Return the [x, y] coordinate for the center point of the cell that contains the specified text.  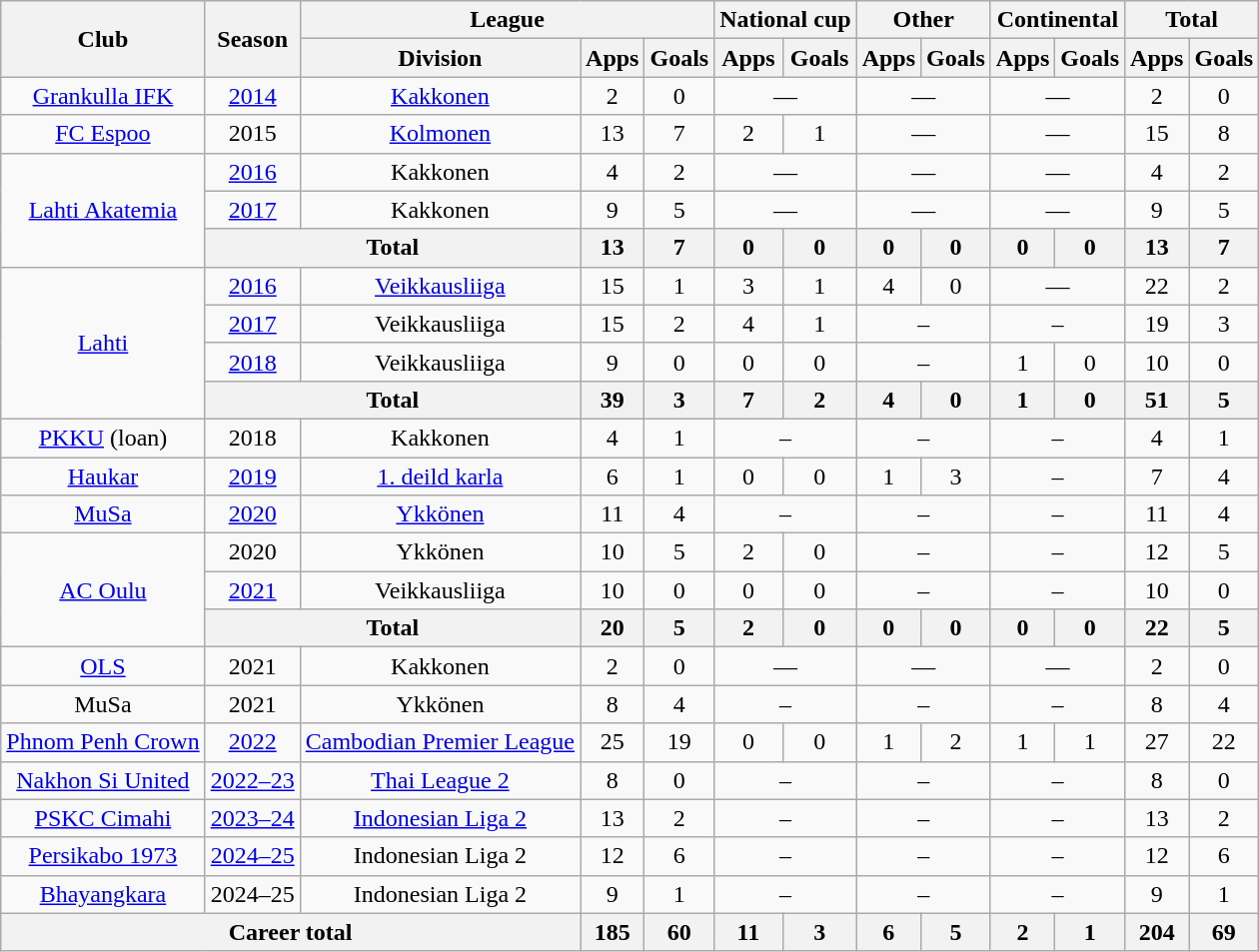
Cambodian Premier League [440, 742]
185 [613, 932]
25 [613, 742]
OLS [103, 666]
51 [1157, 400]
Lahti Akatemia [103, 210]
2022–23 [252, 780]
Other [923, 20]
Kolmonen [440, 134]
27 [1157, 742]
Continental [1057, 20]
PKKU (loan) [103, 438]
2022 [252, 742]
Lahti [103, 343]
National cup [785, 20]
39 [613, 400]
Haukar [103, 476]
Division [440, 58]
Career total [291, 932]
1. deild karla [440, 476]
69 [1224, 932]
Persikabo 1973 [103, 856]
FC Espoo [103, 134]
Club [103, 39]
League [507, 20]
60 [679, 932]
PSKC Cimahi [103, 818]
AC Oulu [103, 590]
Grankulla IFK [103, 96]
2014 [252, 96]
2019 [252, 476]
2015 [252, 134]
2023–24 [252, 818]
20 [613, 628]
Season [252, 39]
Bhayangkara [103, 894]
Phnom Penh Crown [103, 742]
Thai League 2 [440, 780]
Nakhon Si United [103, 780]
204 [1157, 932]
